Pinpoint the cell where the given text exists, returning its [X, Y] midpoint coordinate. 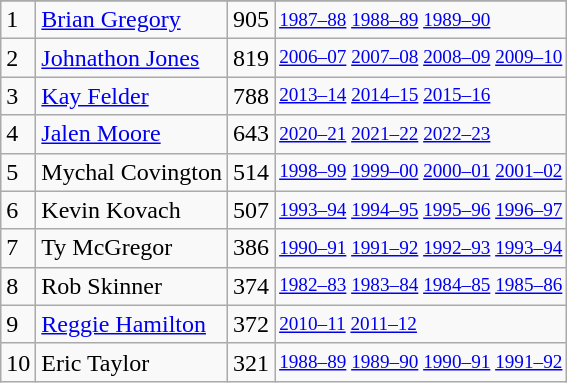
321 [252, 362]
2 [18, 58]
819 [252, 58]
Mychal Covington [132, 172]
1990–91 1991–92 1992–93 1993–94 [421, 248]
374 [252, 286]
2010–11 2011–12 [421, 324]
1998–99 1999–00 2000–01 2001–02 [421, 172]
9 [18, 324]
Kevin Kovach [132, 210]
8 [18, 286]
372 [252, 324]
386 [252, 248]
10 [18, 362]
1982–83 1983–84 1984–85 1985–86 [421, 286]
2006–07 2007–08 2008–09 2009–10 [421, 58]
Rob Skinner [132, 286]
Eric Taylor [132, 362]
514 [252, 172]
5 [18, 172]
Johnathon Jones [132, 58]
905 [252, 20]
2020–21 2021–22 2022–23 [421, 134]
Jalen Moore [132, 134]
1988–89 1989–90 1990–91 1991–92 [421, 362]
6 [18, 210]
1 [18, 20]
7 [18, 248]
1993–94 1994–95 1995–96 1996–97 [421, 210]
643 [252, 134]
507 [252, 210]
Brian Gregory [132, 20]
4 [18, 134]
1987–88 1988–89 1989–90 [421, 20]
2013–14 2014–15 2015–16 [421, 96]
Kay Felder [132, 96]
Ty McGregor [132, 248]
3 [18, 96]
Reggie Hamilton [132, 324]
788 [252, 96]
